From the cell containing the given text, extract its center point as (x, y) coordinate. 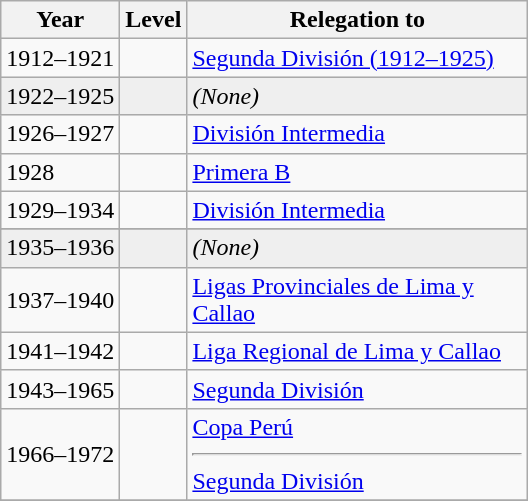
1935–1936 (60, 248)
1912–1921 (60, 58)
Segunda División (1912–1925) (358, 58)
Primera B (358, 172)
1929–1934 (60, 210)
Ligas Provinciales de Lima y Callao (358, 300)
1943–1965 (60, 389)
Copa PerúSegunda División (358, 454)
Year (60, 20)
1941–1942 (60, 351)
1922–1925 (60, 96)
Level (154, 20)
1937–1940 (60, 300)
1928 (60, 172)
Relegation to (358, 20)
Segunda División (358, 389)
1926–1927 (60, 134)
1966–1972 (60, 454)
Liga Regional de Lima y Callao (358, 351)
